From the cell containing the given text, extract its center point as (X, Y) coordinate. 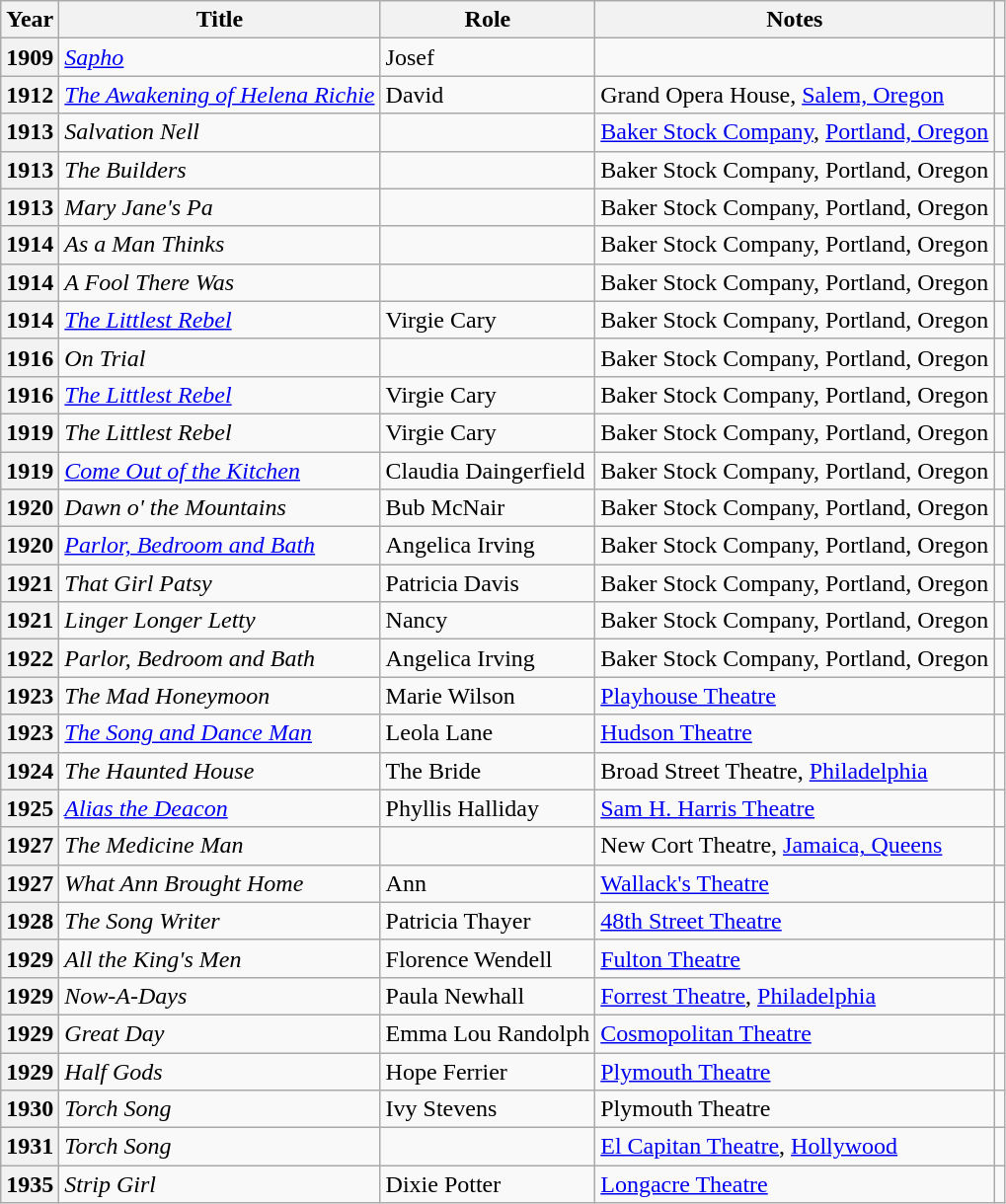
1935 (30, 1184)
Ann (488, 883)
Wallack's Theatre (795, 883)
Longacre Theatre (795, 1184)
Paula Newhall (488, 996)
Emma Lou Randolph (488, 1033)
Notes (795, 20)
Alias the Deacon (219, 808)
A Fool There Was (219, 282)
The Haunted House (219, 771)
That Girl Patsy (219, 583)
The Builders (219, 170)
What Ann Brought Home (219, 883)
1928 (30, 921)
On Trial (219, 357)
Half Gods (219, 1071)
Sam H. Harris Theatre (795, 808)
Marie Wilson (488, 696)
1925 (30, 808)
Ivy Stevens (488, 1109)
48th Street Theatre (795, 921)
1912 (30, 95)
1931 (30, 1147)
The Medicine Man (219, 846)
Dixie Potter (488, 1184)
Fulton Theatre (795, 958)
As a Man Thinks (219, 245)
David (488, 95)
Cosmopolitan Theatre (795, 1033)
The Bride (488, 771)
1924 (30, 771)
Playhouse Theatre (795, 696)
Josef (488, 57)
Patricia Davis (488, 583)
New Cort Theatre, Jamaica, Queens (795, 846)
Mary Jane's Pa (219, 207)
1930 (30, 1109)
The Song Writer (219, 921)
Claudia Daingerfield (488, 471)
The Mad Honeymoon (219, 696)
1922 (30, 658)
Phyllis Halliday (488, 808)
Role (488, 20)
Florence Wendell (488, 958)
Patricia Thayer (488, 921)
Hudson Theatre (795, 733)
The Awakening of Helena Richie (219, 95)
Great Day (219, 1033)
Forrest Theatre, Philadelphia (795, 996)
Hope Ferrier (488, 1071)
Leola Lane (488, 733)
Now-A-Days (219, 996)
1909 (30, 57)
Year (30, 20)
Linger Longer Letty (219, 621)
Grand Opera House, Salem, Oregon (795, 95)
Bub McNair (488, 508)
All the King's Men (219, 958)
El Capitan Theatre, Hollywood (795, 1147)
Dawn o' the Mountains (219, 508)
Come Out of the Kitchen (219, 471)
Broad Street Theatre, Philadelphia (795, 771)
Nancy (488, 621)
Strip Girl (219, 1184)
The Song and Dance Man (219, 733)
Sapho (219, 57)
Title (219, 20)
Salvation Nell (219, 132)
